For the text-containing cell, return its midpoint in (X, Y) coordinate format. 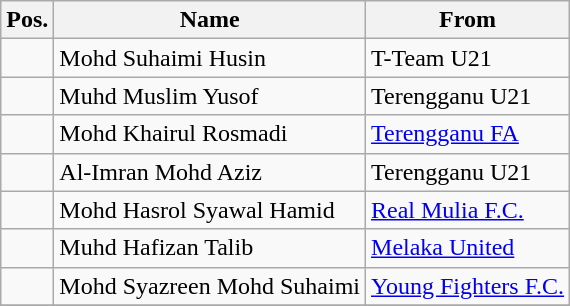
Melaka United (468, 248)
Muhd Muslim Yusof (210, 96)
Mohd Hasrol Syawal Hamid (210, 210)
Al-Imran Mohd Aziz (210, 172)
Terengganu FA (468, 134)
Mohd Suhaimi Husin (210, 58)
T-Team U21 (468, 58)
Name (210, 20)
Mohd Khairul Rosmadi (210, 134)
Young Fighters F.C. (468, 286)
Real Mulia F.C. (468, 210)
From (468, 20)
Muhd Hafizan Talib (210, 248)
Mohd Syazreen Mohd Suhaimi (210, 286)
Pos. (28, 20)
